Locate the cell with the specified text and output its (x, y) center coordinate. 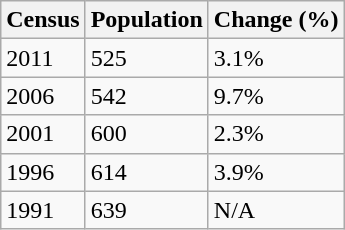
3.9% (276, 172)
2001 (43, 134)
2.3% (276, 134)
Change (%) (276, 20)
600 (146, 134)
2011 (43, 58)
3.1% (276, 58)
614 (146, 172)
2006 (43, 96)
542 (146, 96)
1991 (43, 210)
639 (146, 210)
9.7% (276, 96)
N/A (276, 210)
Population (146, 20)
1996 (43, 172)
525 (146, 58)
Census (43, 20)
